Capture the cell that displays the provided text and extract its (x, y) central coordinate. 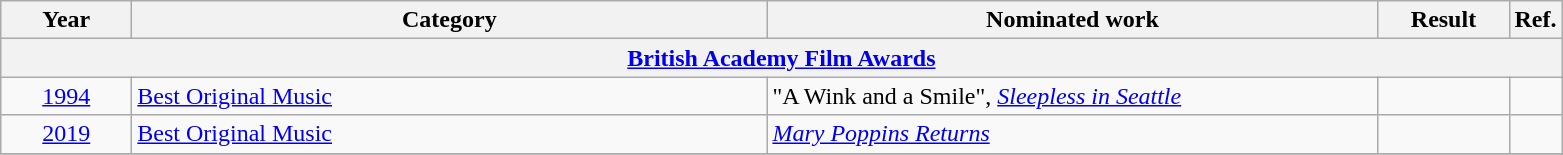
1994 (66, 96)
"A Wink and a Smile", Sleepless in Seattle (1072, 96)
Mary Poppins Returns (1072, 134)
Year (66, 20)
Category (450, 20)
Nominated work (1072, 20)
British Academy Film Awards (782, 58)
2019 (66, 134)
Ref. (1536, 20)
Result (1444, 20)
